Identify which cell holds the provided text, then report its [x, y] central coordinate. 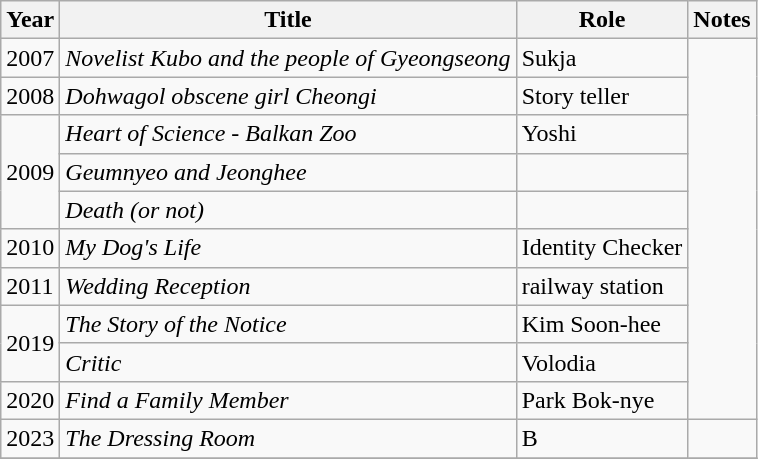
Story teller [602, 96]
2023 [30, 438]
Sukja [602, 58]
Year [30, 20]
Identity Checker [602, 248]
Park Bok-nye [602, 400]
Role [602, 20]
B [602, 438]
Geumnyeo and Jeonghee [288, 172]
2007 [30, 58]
My Dog's Life [288, 248]
Kim Soon-hee [602, 324]
2020 [30, 400]
2008 [30, 96]
Dohwagol obscene girl Cheongi [288, 96]
railway station [602, 286]
2010 [30, 248]
Yoshi [602, 134]
2011 [30, 286]
Critic [288, 362]
Volodia [602, 362]
Find a Family Member [288, 400]
The Story of the Notice [288, 324]
2019 [30, 343]
The Dressing Room [288, 438]
2009 [30, 172]
Death (or not) [288, 210]
Wedding Reception [288, 286]
Title [288, 20]
Notes [722, 20]
Heart of Science - Balkan Zoo [288, 134]
Novelist Kubo and the people of Gyeongseong [288, 58]
